Return the [x, y] coordinate for the center point of the cell that contains the specified text.  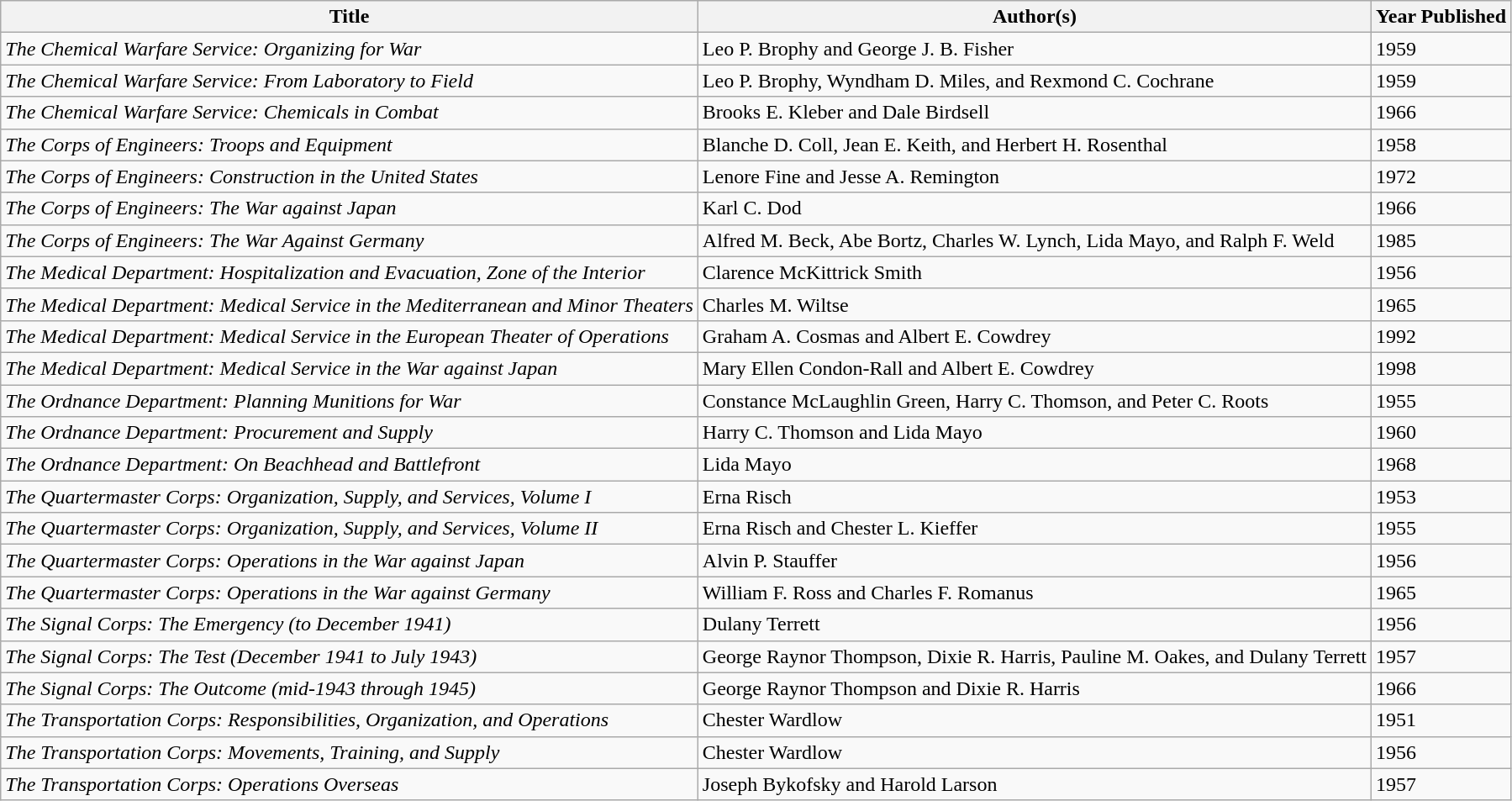
Graham A. Cosmas and Albert E. Cowdrey [1034, 336]
The Corps of Engineers: The War against Japan [350, 208]
The Corps of Engineers: Troops and Equipment [350, 145]
Brooks E. Kleber and Dale Birdsell [1034, 113]
The Corps of Engineers: The War Against Germany [350, 240]
1972 [1441, 177]
The Chemical Warfare Service: Chemicals in Combat [350, 113]
The Ordnance Department: Procurement and Supply [350, 433]
Author(s) [1034, 17]
1985 [1441, 240]
1953 [1441, 497]
1992 [1441, 336]
The Transportation Corps: Movements, Training, and Supply [350, 752]
The Transportation Corps: Operations Overseas [350, 784]
The Medical Department: Medical Service in the European Theater of Operations [350, 336]
George Raynor Thompson, Dixie R. Harris, Pauline M. Oakes, and Dulany Terrett [1034, 656]
The Quartermaster Corps: Organization, Supply, and Services, Volume II [350, 529]
Leo P. Brophy, Wyndham D. Miles, and Rexmond C. Cochrane [1034, 81]
Dulany Terrett [1034, 624]
Erna Risch and Chester L. Kieffer [1034, 529]
The Medical Department: Hospitalization and Evacuation, Zone of the Interior [350, 272]
Lida Mayo [1034, 465]
Karl C. Dod [1034, 208]
The Signal Corps: The Emergency (to December 1941) [350, 624]
1968 [1441, 465]
The Medical Department: Medical Service in the Mediterranean and Minor Theaters [350, 304]
The Corps of Engineers: Construction in the United States [350, 177]
Alfred M. Beck, Abe Bortz, Charles W. Lynch, Lida Mayo, and Ralph F. Weld [1034, 240]
Harry C. Thomson and Lida Mayo [1034, 433]
Lenore Fine and Jesse A. Remington [1034, 177]
1951 [1441, 720]
Constance McLaughlin Green, Harry C. Thomson, and Peter C. Roots [1034, 401]
William F. Ross and Charles F. Romanus [1034, 593]
Mary Ellen Condon-Rall and Albert E. Cowdrey [1034, 368]
George Raynor Thompson and Dixie R. Harris [1034, 688]
Joseph Bykofsky and Harold Larson [1034, 784]
The Chemical Warfare Service: From Laboratory to Field [350, 81]
1998 [1441, 368]
The Quartermaster Corps: Operations in the War against Germany [350, 593]
Title [350, 17]
The Signal Corps: The Outcome (mid-1943 through 1945) [350, 688]
1958 [1441, 145]
The Ordnance Department: On Beachhead and Battlefront [350, 465]
Erna Risch [1034, 497]
Year Published [1441, 17]
The Quartermaster Corps: Organization, Supply, and Services, Volume I [350, 497]
The Ordnance Department: Planning Munitions for War [350, 401]
The Medical Department: Medical Service in the War against Japan [350, 368]
Charles M. Wiltse [1034, 304]
Alvin P. Stauffer [1034, 561]
Blanche D. Coll, Jean E. Keith, and Herbert H. Rosenthal [1034, 145]
The Chemical Warfare Service: Organizing for War [350, 49]
The Transportation Corps: Responsibilities, Organization, and Operations [350, 720]
Clarence McKittrick Smith [1034, 272]
The Signal Corps: The Test (December 1941 to July 1943) [350, 656]
Leo P. Brophy and George J. B. Fisher [1034, 49]
The Quartermaster Corps: Operations in the War against Japan [350, 561]
1960 [1441, 433]
